Output the (x, y) coordinate of the center of the cell containing the given text.  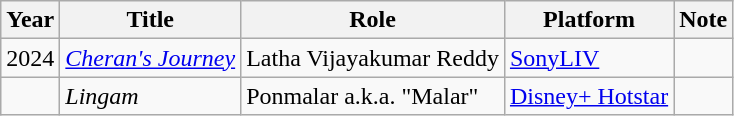
Platform (588, 20)
Disney+ Hotstar (588, 96)
Ponmalar a.k.a. "Malar" (373, 96)
Role (373, 20)
Note (704, 20)
Latha Vijayakumar Reddy (373, 58)
Title (150, 20)
Cheran's Journey (150, 58)
Lingam (150, 96)
Year (30, 20)
SonyLIV (588, 58)
2024 (30, 58)
